Identify which cell holds the provided text, then report its [X, Y] central coordinate. 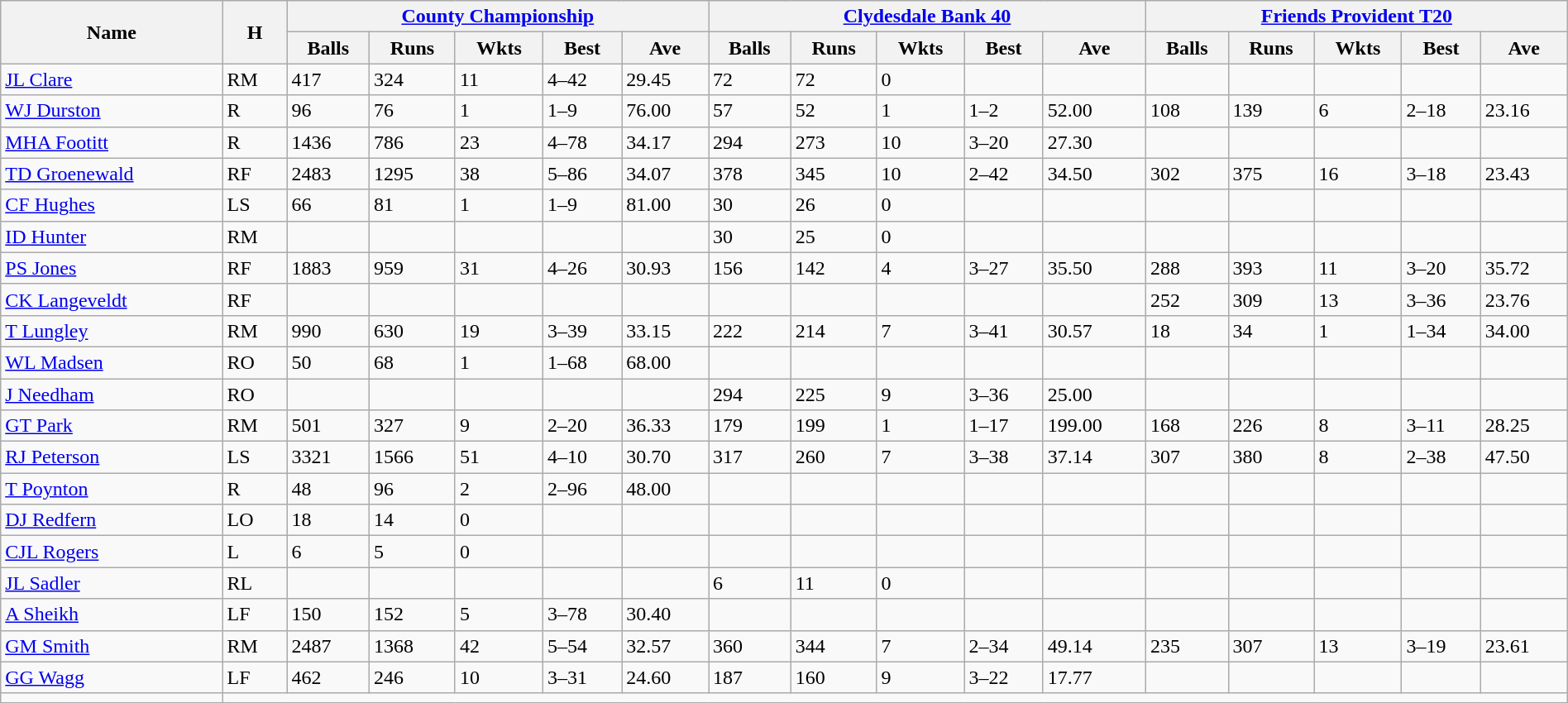
179 [750, 426]
160 [834, 677]
23 [499, 142]
30.93 [665, 268]
4–10 [582, 457]
3–27 [1004, 268]
324 [413, 79]
76.00 [665, 111]
MHA Footitt [112, 142]
156 [750, 268]
50 [328, 362]
252 [1187, 299]
2483 [328, 174]
1883 [328, 268]
DJ Redfern [112, 520]
2487 [328, 646]
317 [750, 457]
26 [834, 205]
30.70 [665, 457]
A Sheikh [112, 615]
48 [328, 489]
1–68 [582, 362]
WJ Durston [112, 111]
3–39 [582, 331]
3–22 [1004, 677]
462 [328, 677]
3321 [328, 457]
108 [1187, 111]
34.07 [665, 174]
2–96 [582, 489]
393 [1271, 268]
4–26 [582, 268]
2–20 [582, 426]
152 [413, 615]
273 [834, 142]
29.45 [665, 79]
1436 [328, 142]
3–31 [582, 677]
17.77 [1094, 677]
3–38 [1004, 457]
168 [1187, 426]
23.16 [1523, 111]
23.76 [1523, 299]
4–78 [582, 142]
214 [834, 331]
222 [750, 331]
35.72 [1523, 268]
25.00 [1094, 395]
52 [834, 111]
J Needham [112, 395]
RJ Peterson [112, 457]
81.00 [665, 205]
142 [834, 268]
1–2 [1004, 111]
378 [750, 174]
1368 [413, 646]
32.57 [665, 646]
501 [328, 426]
199.00 [1094, 426]
2 [499, 489]
35.50 [1094, 268]
81 [413, 205]
3–19 [1441, 646]
68 [413, 362]
CF Hughes [112, 205]
33.15 [665, 331]
Clydesdale Bank 40 [928, 17]
34 [1271, 331]
4–42 [582, 79]
417 [328, 79]
139 [1271, 111]
CK Langeveldt [112, 299]
30.40 [665, 615]
66 [328, 205]
36.33 [665, 426]
H [255, 32]
38 [499, 174]
5–54 [582, 646]
25 [834, 237]
2–18 [1441, 111]
31 [499, 268]
37.14 [1094, 457]
TD Groenewald [112, 174]
RL [255, 583]
76 [413, 111]
PS Jones [112, 268]
28.25 [1523, 426]
24.60 [665, 677]
WL Madsen [112, 362]
327 [413, 426]
3–41 [1004, 331]
19 [499, 331]
990 [328, 331]
2–38 [1441, 457]
CJL Rogers [112, 552]
County Championship [498, 17]
JL Clare [112, 79]
246 [413, 677]
JL Sadler [112, 583]
48.00 [665, 489]
14 [413, 520]
68.00 [665, 362]
49.14 [1094, 646]
309 [1271, 299]
959 [413, 268]
187 [750, 677]
51 [499, 457]
786 [413, 142]
1295 [413, 174]
375 [1271, 174]
GT Park [112, 426]
5–86 [582, 174]
345 [834, 174]
3–18 [1441, 174]
1–17 [1004, 426]
2–34 [1004, 646]
T Poynton [112, 489]
52.00 [1094, 111]
2–42 [1004, 174]
23.61 [1523, 646]
199 [834, 426]
4 [920, 268]
27.30 [1094, 142]
344 [834, 646]
1566 [413, 457]
288 [1187, 268]
Name [112, 32]
150 [328, 615]
L [255, 552]
1–34 [1441, 331]
226 [1271, 426]
GG Wagg [112, 677]
47.50 [1523, 457]
34.17 [665, 142]
Friends Provident T20 [1356, 17]
GM Smith [112, 646]
302 [1187, 174]
LO [255, 520]
3–11 [1441, 426]
260 [834, 457]
3–78 [582, 615]
16 [1358, 174]
225 [834, 395]
34.50 [1094, 174]
360 [750, 646]
ID Hunter [112, 237]
57 [750, 111]
380 [1271, 457]
235 [1187, 646]
630 [413, 331]
T Lungley [112, 331]
23.43 [1523, 174]
42 [499, 646]
30.57 [1094, 331]
34.00 [1523, 331]
